Scan for the cell matching the given text and deliver its (X, Y) coordinate at center. 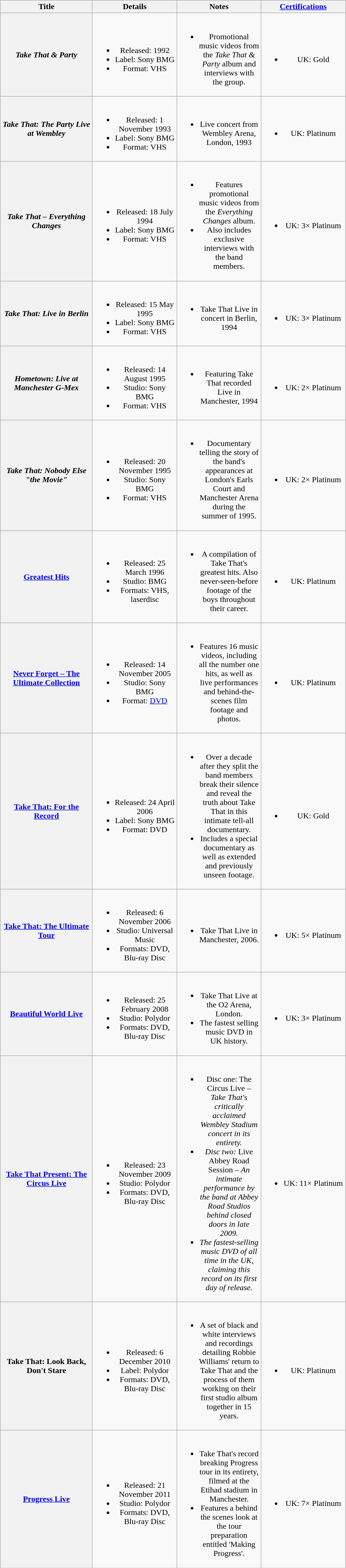
Progress Live (46, 1499)
Greatest Hits (46, 576)
UK: 5× Platinum (303, 930)
Released: 1 November 1993Label: Sony BMG Format: VHS (135, 129)
Promotional music videos from the Take That & Party album and interviews with the group. (219, 55)
Features 16 music videos, including all the number one hits, as well as live performances and behind-the-scenes film footage and photos. (219, 678)
UK: 7× Platinum (303, 1499)
Take That – Everything Changes (46, 221)
A compilation of Take That's greatest hits. Also never-seen-before footage of the boys throughout their career. (219, 576)
Take That Live in concert in Berlin, 1994 (219, 313)
Released: 6 December 2010Label: Polydor Formats: DVD, Blu-ray Disc (135, 1366)
Released: 25 February 2008Studio: Polydor Formats: DVD, Blu-ray Disc (135, 1014)
Take That: The Party Live at Wembley (46, 129)
Live concert from Wembley Arena, London, 1993 (219, 129)
Released: 14 November 2005Studio: Sony BMG Format: DVD (135, 678)
Never Forget – The Ultimate Collection (46, 678)
Take That Live in Manchester, 2006. (219, 930)
Featuring Take That recorded Live in Manchester, 1994 (219, 383)
Documentary telling the story of the band's appearances at London's Earls Court and Manchester Arena during the summer of 1995. (219, 475)
Certifications (303, 7)
Take That & Party (46, 55)
Released: 23 November 2009Studio: PolydorFormats: DVD, Blu-ray Disc (135, 1179)
Take That Live at the O2 Arena, London.The fastest selling music DVD in UK history. (219, 1014)
Released: 15 May 1995Label: Sony BMG Format: VHS (135, 313)
Released: 25 March 1996Studio: BMG Formats: VHS, laserdisc (135, 576)
Released: 20 November 1995Studio: Sony BMG Format: VHS (135, 475)
Released: 14 August 1995Studio: Sony BMG Format: VHS (135, 383)
Take That: The Ultimate Tour (46, 930)
Released: 1992Label: Sony BMG Format: VHS (135, 55)
Hometown: Live at Manchester G-Mex (46, 383)
Take That: Live in Berlin (46, 313)
Released: 6 November 2006Studio: Universal Music Formats: DVD, Blu-ray Disc (135, 930)
Features promotional music videos from the Everything Changes album.Also includes exclusive interviews with the band members. (219, 221)
Take That: Look Back, Don't Stare (46, 1366)
Released: 24 April 2006Label: Sony BMG Format: DVD (135, 811)
Notes (219, 7)
Details (135, 7)
Take That: Nobody Else "the Movie" (46, 475)
UK: 11× Platinum (303, 1179)
Released: 18 July 1994Label: Sony BMG Format: VHS (135, 221)
Take That: For the Record (46, 811)
Take That Present: The Circus Live (46, 1179)
Beautiful World Live (46, 1014)
Released: 21 November 2011Studio: PolydorFormats: DVD, Blu-ray Disc (135, 1499)
Title (46, 7)
